Search for the cell housing the specified text and yield its [X, Y] center coordinate. 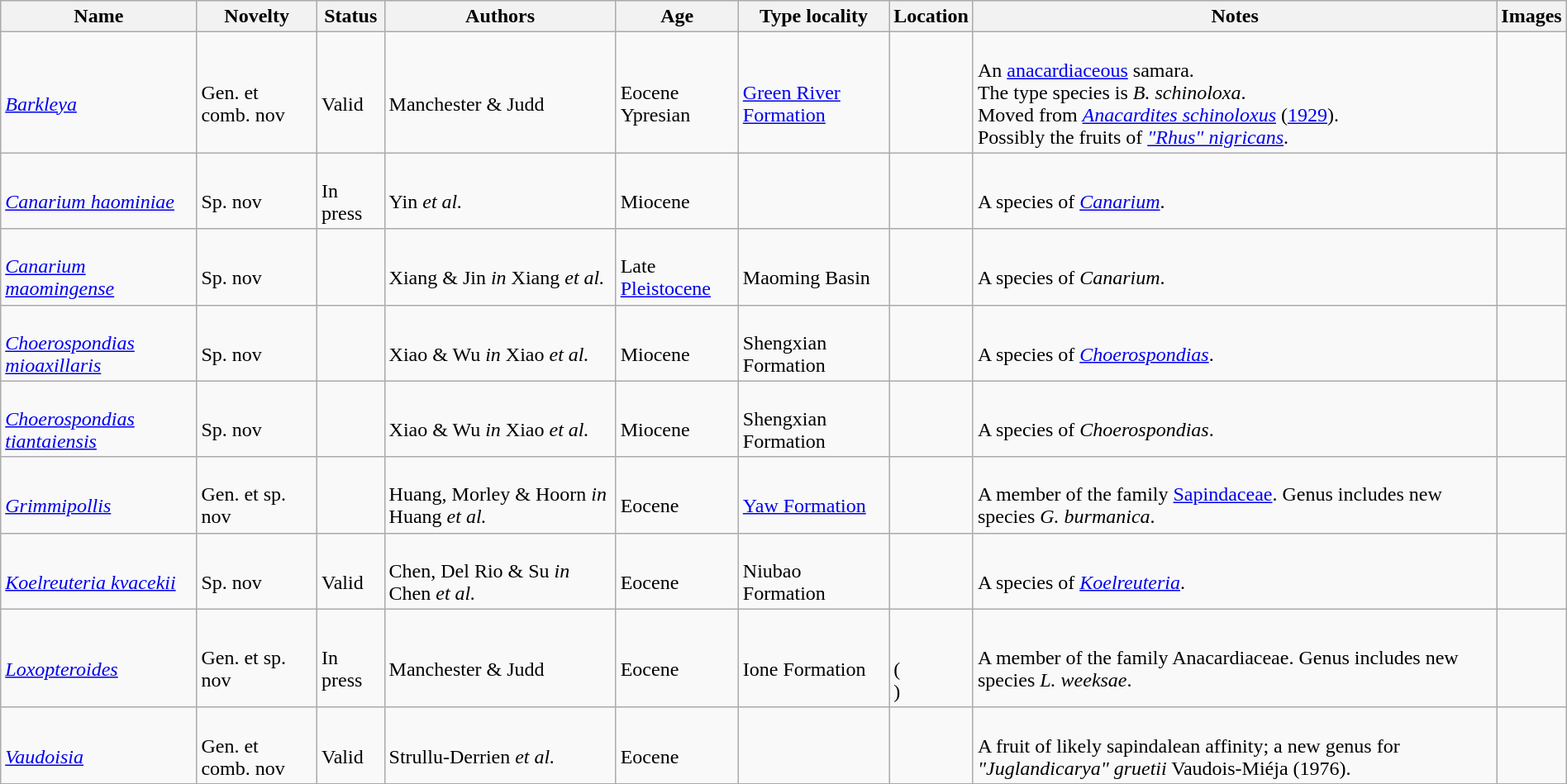
Loxopteroides [99, 658]
Images [1531, 17]
Grimmipollis [99, 495]
Type locality [813, 17]
Niubao Formation [813, 571]
Location [931, 17]
Novelty [257, 17]
Choerospondias mioaxillaris [99, 343]
Canarium maomingense [99, 267]
Choerospondias tiantaiensis [99, 419]
A species of Koelreuteria. [1235, 571]
Vaudoisia [99, 745]
Status [351, 17]
Xiang & Jin in Xiang et al. [500, 267]
Chen, Del Rio & Su in Chen et al. [500, 571]
Maoming Basin [813, 267]
Authors [500, 17]
Barkleya [99, 93]
Ione Formation [813, 658]
An anacardiaceous samara.The type species is B. schinoloxa.Moved from Anacardites schinoloxus (1929). Possibly the fruits of "Rhus" nigricans. [1235, 93]
Yin et al. [500, 191]
Late Pleistocene [677, 267]
Age [677, 17]
EoceneYpresian [677, 93]
Huang, Morley & Hoorn in Huang et al. [500, 495]
Canarium haominiae [99, 191]
Green River Formation [813, 93]
Strullu-Derrien et al. [500, 745]
Name [99, 17]
A fruit of likely sapindalean affinity; a new genus for "Juglandicarya" gruetii Vaudois-Miéja (1976). [1235, 745]
A member of the family Anacardiaceae. Genus includes new species L. weeksae. [1235, 658]
() [931, 658]
Koelreuteria kvacekii [99, 571]
Notes [1235, 17]
A member of the family Sapindaceae. Genus includes new species G. burmanica. [1235, 495]
Yaw Formation [813, 495]
